Return [X, Y] of the center of cell containing provided text 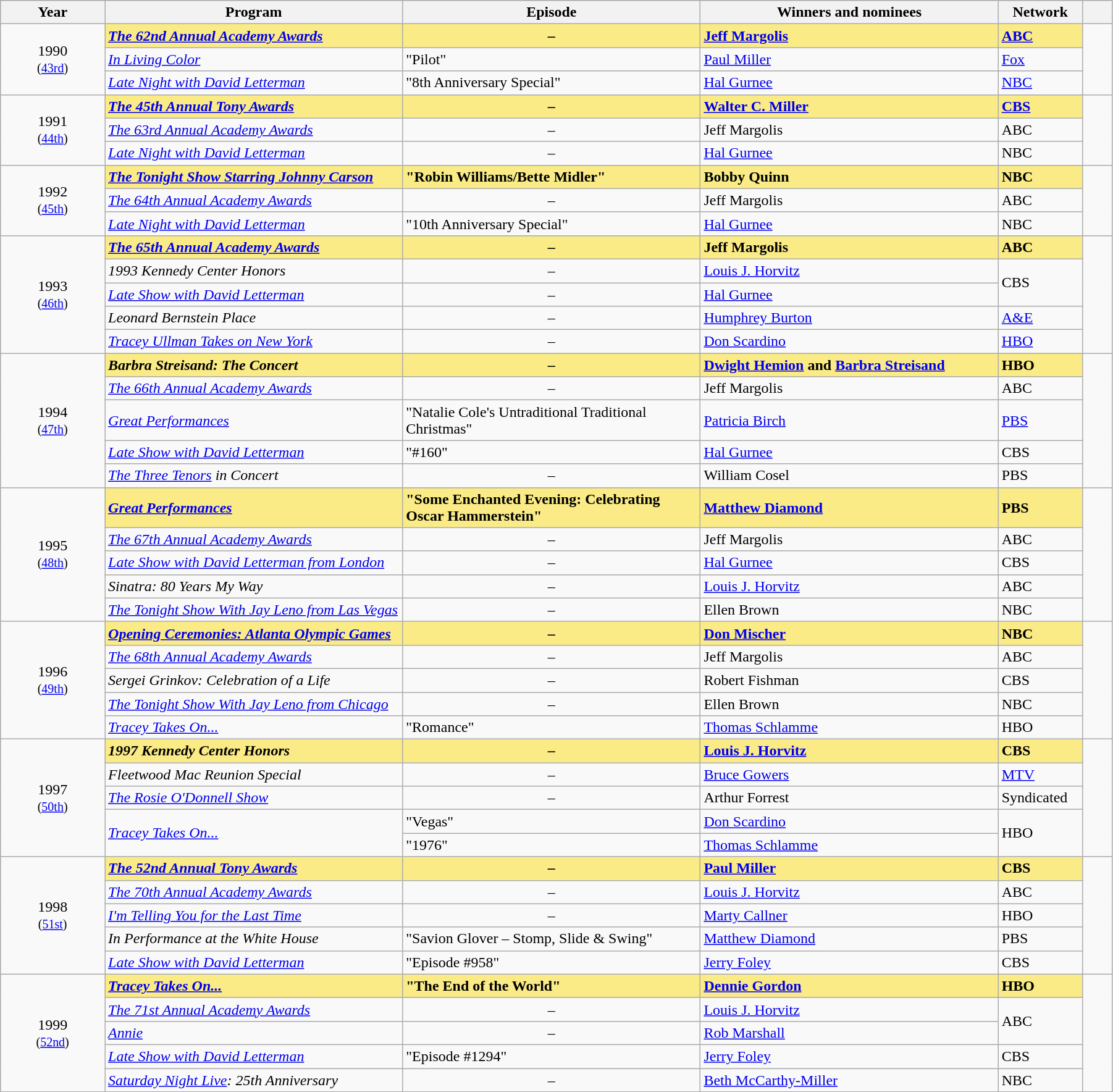
Humphrey Burton [849, 318]
The 71st Annual Academy Awards [254, 1009]
1992(45th) [53, 200]
Patricia Birch [849, 420]
Winners and nominees [849, 12]
William Cosel [849, 476]
Saturday Night Live: 25th Anniversary [254, 1080]
Opening Ceremonies: Atlanta Olympic Games [254, 633]
MTV [1040, 775]
1993(46th) [53, 294]
The Three Tenors in Concert [254, 476]
The 66th Annual Academy Awards [254, 388]
Year [53, 12]
"10th Anniversary Special" [552, 224]
Dennie Gordon [849, 986]
"Vegas" [552, 821]
The 65th Annual Academy Awards [254, 247]
Tracey Ullman Takes on New York [254, 342]
"Pilot" [552, 59]
"Episode #1294" [552, 1056]
1993 Kennedy Center Honors [254, 271]
Leonard Bernstein Place [254, 318]
I'm Telling You for the Last Time [254, 915]
The Rosie O'Donnell Show [254, 798]
A&E [1040, 318]
Syndicated [1040, 798]
The 52nd Annual Tony Awards [254, 868]
"Robin Williams/Bette Midler" [552, 177]
"1976" [552, 845]
Bobby Quinn [849, 177]
In Living Color [254, 59]
"Romance" [552, 728]
Arthur Forrest [849, 798]
1997 Kennedy Center Honors [254, 751]
The 64th Annual Academy Awards [254, 200]
"8th Anniversary Special" [552, 83]
1991(44th) [53, 130]
1998(51st) [53, 915]
Sinatra: 80 Years My Way [254, 586]
Episode [552, 12]
Beth McCarthy-Miller [849, 1080]
Sergei Grinkov: Celebration of a Life [254, 680]
"Natalie Cole's Untraditional Traditional Christmas" [552, 420]
1994(47th) [53, 420]
The Tonight Show Starring Johnny Carson [254, 177]
The Tonight Show With Jay Leno from Chicago [254, 703]
Annie [254, 1033]
Robert Fishman [849, 680]
Walter C. Miller [849, 106]
The 68th Annual Academy Awards [254, 657]
Marty Callner [849, 915]
1995(48th) [53, 555]
The 62nd Annual Academy Awards [254, 36]
"Episode #958" [552, 962]
Fleetwood Mac Reunion Special [254, 775]
1997(50th) [53, 798]
The 63rd Annual Academy Awards [254, 130]
Rob Marshall [849, 1033]
Dwight Hemion and Barbra Streisand [849, 365]
"Some Enchanted Evening: Celebrating Oscar Hammerstein" [552, 508]
1999(52nd) [53, 1033]
Fox [1040, 59]
The Tonight Show With Jay Leno from Las Vegas [254, 610]
The 45th Annual Tony Awards [254, 106]
Barbra Streisand: The Concert [254, 365]
The 70th Annual Academy Awards [254, 892]
Network [1040, 12]
"#160" [552, 452]
1996(49th) [53, 680]
In Performance at the White House [254, 939]
The 67th Annual Academy Awards [254, 539]
Bruce Gowers [849, 775]
1990(43rd) [53, 59]
Late Show with David Letterman from London [254, 563]
"The End of the World" [552, 986]
Program [254, 12]
Don Mischer [849, 633]
"Savion Glover – Stomp, Slide & Swing" [552, 939]
